Scan for the cell matching the given text and deliver its (X, Y) coordinate at center. 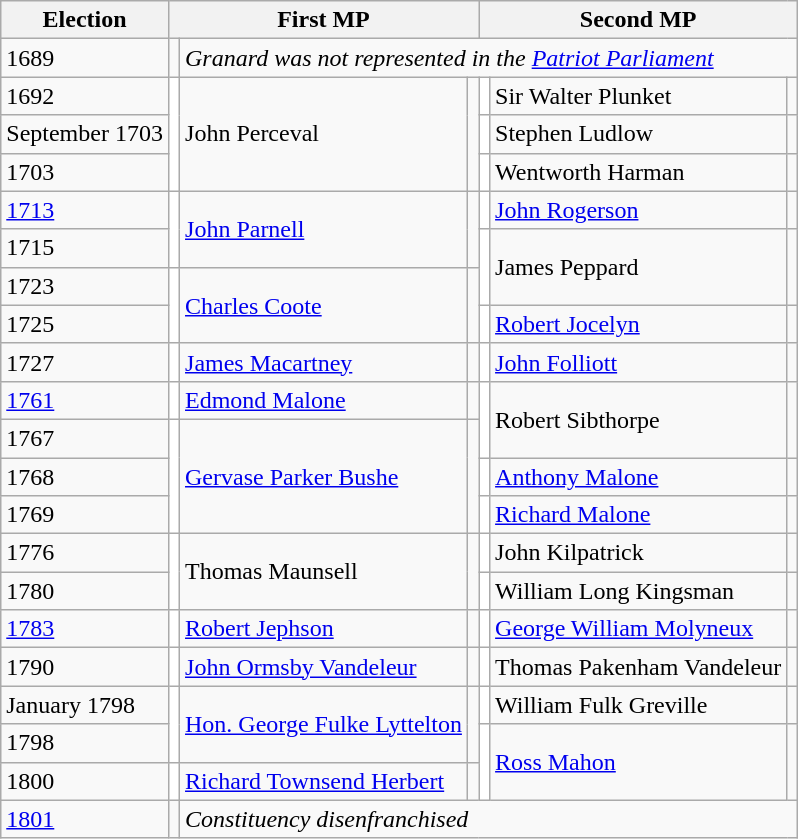
1713 (85, 210)
Constituency disenfranchised (489, 819)
John Folliott (638, 362)
1703 (85, 172)
Second MP (638, 20)
1692 (85, 96)
Election (85, 20)
Stephen Ludlow (638, 134)
1798 (85, 743)
John Rogerson (638, 210)
James Macartney (324, 362)
John Parnell (324, 229)
Edmond Malone (324, 400)
1800 (85, 781)
Gervase Parker Bushe (324, 476)
1783 (85, 629)
Anthony Malone (638, 477)
Thomas Maunsell (324, 572)
William Fulk Greville (638, 705)
Robert Sibthorpe (638, 419)
September 1703 (85, 134)
1727 (85, 362)
1723 (85, 286)
1689 (85, 58)
January 1798 (85, 705)
Granard was not represented in the Patriot Parliament (489, 58)
George William Molyneux (638, 629)
Ross Mahon (638, 762)
1767 (85, 438)
William Long Kingsman (638, 591)
Richard Malone (638, 515)
James Peppard (638, 267)
Richard Townsend Herbert (324, 781)
1776 (85, 553)
Hon. George Fulke Lyttelton (324, 724)
John Kilpatrick (638, 553)
Thomas Pakenham Vandeleur (638, 667)
1715 (85, 248)
1790 (85, 667)
First MP (323, 20)
1780 (85, 591)
1768 (85, 477)
1761 (85, 400)
1769 (85, 515)
1801 (85, 819)
Charles Coote (324, 305)
John Perceval (324, 134)
John Ormsby Vandeleur (324, 667)
Robert Jocelyn (638, 324)
Robert Jephson (324, 629)
Wentworth Harman (638, 172)
Sir Walter Plunket (638, 96)
1725 (85, 324)
